Pinpoint the cell where the given text exists, returning its [X, Y] midpoint coordinate. 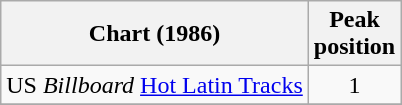
1 [354, 85]
Chart (1986) [155, 34]
US Billboard Hot Latin Tracks [155, 85]
Peakposition [354, 34]
